Scan for the cell matching the given text and deliver its [x, y] coordinate at center. 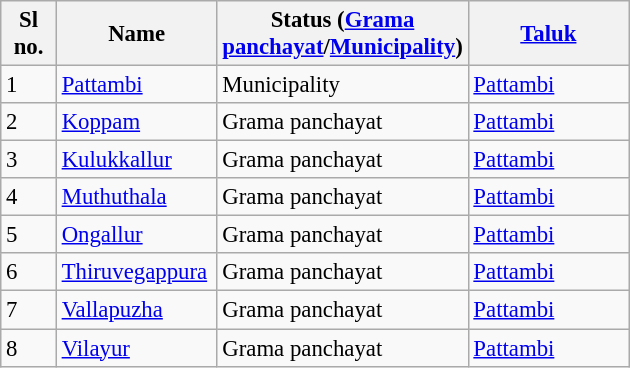
Vallapuzha [136, 310]
4 [29, 197]
Muthuthala [136, 197]
8 [29, 348]
3 [29, 160]
1 [29, 85]
6 [29, 273]
Status (Grama panchayat/Municipality) [342, 34]
Name [136, 34]
Vilayur [136, 348]
Thiruvegappura [136, 273]
Municipality [342, 85]
7 [29, 310]
Ongallur [136, 235]
Koppam [136, 122]
Sl no. [29, 34]
5 [29, 235]
2 [29, 122]
Taluk [548, 34]
Kulukkallur [136, 160]
